Identify which cell holds the provided text, then report its [x, y] central coordinate. 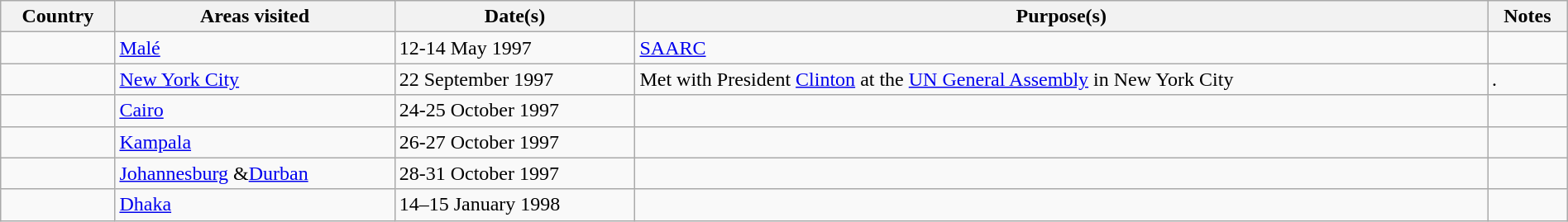
Kampala [255, 142]
28-31 October 1997 [514, 173]
Purpose(s) [1062, 17]
22 September 1997 [514, 79]
Johannesburg &Durban [255, 173]
24-25 October 1997 [514, 111]
Notes [1528, 17]
Dhaka [255, 205]
Met with President Clinton at the UN General Assembly in New York City [1062, 79]
Malé [255, 48]
SAARC [1062, 48]
12-14 May 1997 [514, 48]
. [1528, 79]
Date(s) [514, 17]
26-27 October 1997 [514, 142]
14–15 January 1998 [514, 205]
Cairo [255, 111]
New York City [255, 79]
Country [58, 17]
Areas visited [255, 17]
